Pinpoint the cell where the given text exists, returning its (x, y) midpoint coordinate. 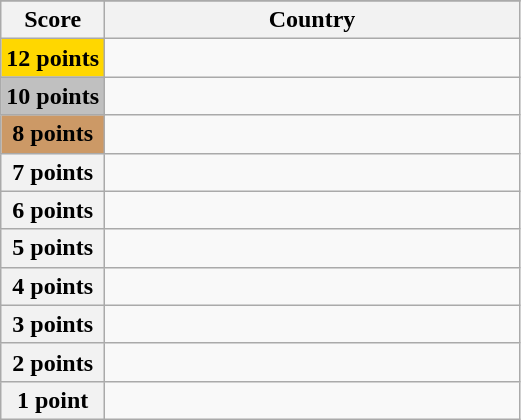
1 point (53, 400)
4 points (53, 286)
7 points (53, 172)
10 points (53, 96)
8 points (53, 134)
3 points (53, 324)
12 points (53, 58)
Score (53, 20)
5 points (53, 248)
2 points (53, 362)
6 points (53, 210)
Country (312, 20)
